Extract the [x, y] coordinate from the center of the cell holding the provided text.  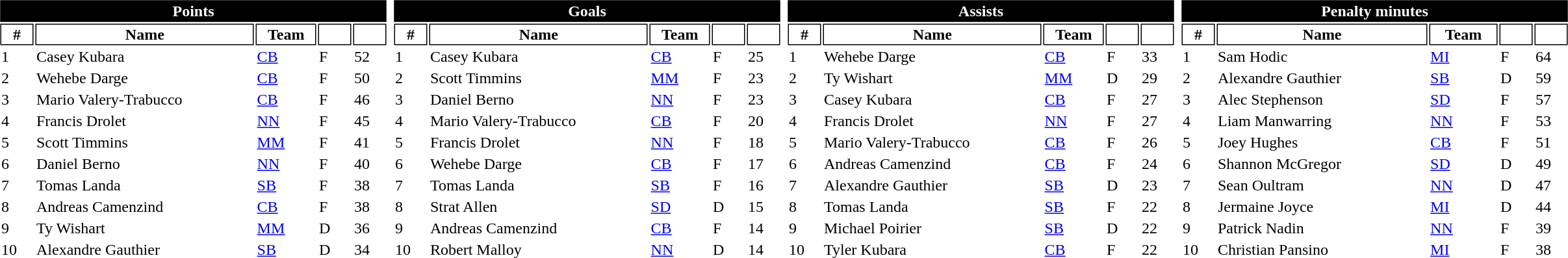
53 [1552, 122]
45 [370, 122]
16 [764, 185]
49 [1552, 164]
39 [1552, 228]
Michael Poirier [932, 228]
52 [370, 57]
50 [370, 79]
40 [370, 164]
Sean Oultram [1322, 185]
Goals [587, 10]
59 [1552, 79]
Penalty minutes [1374, 10]
33 [1158, 57]
26 [1158, 142]
Jermaine Joyce [1322, 207]
57 [1552, 99]
Assists [981, 10]
Liam Manwarring [1322, 122]
51 [1552, 142]
25 [764, 57]
36 [370, 228]
Shannon McGregor [1322, 164]
44 [1552, 207]
Joey Hughes [1322, 142]
18 [764, 142]
64 [1552, 57]
Alec Stephenson [1322, 99]
15 [764, 207]
Sam Hodic [1322, 57]
41 [370, 142]
24 [1158, 164]
46 [370, 99]
14 [764, 228]
Patrick Nadin [1322, 228]
20 [764, 122]
Points [193, 10]
Strat Allen [538, 207]
17 [764, 164]
29 [1158, 79]
47 [1552, 185]
